From the cell containing the given text, extract its center point as [X, Y] coordinate. 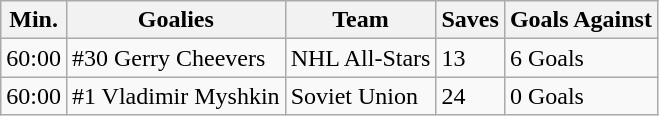
13 [470, 58]
Min. [34, 20]
6 Goals [580, 58]
#30 Gerry Cheevers [176, 58]
24 [470, 96]
Team [360, 20]
Goals Against [580, 20]
Saves [470, 20]
Soviet Union [360, 96]
Goalies [176, 20]
0 Goals [580, 96]
#1 Vladimir Myshkin [176, 96]
NHL All-Stars [360, 58]
